Extract the (x, y) coordinate from the center of the cell holding the provided text.  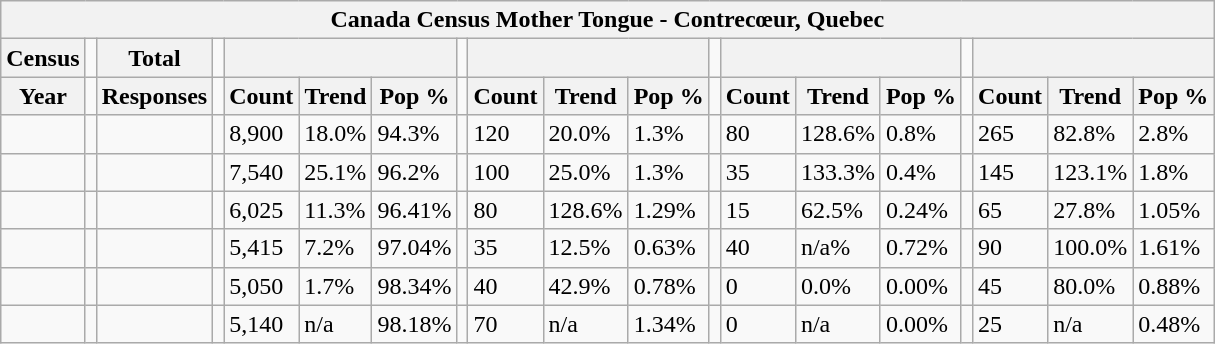
Canada Census Mother Tongue - Contrecœur, Quebec (608, 20)
20.0% (586, 134)
98.34% (414, 286)
11.3% (336, 210)
25.1% (336, 172)
25.0% (586, 172)
12.5% (586, 248)
0.8% (920, 134)
Responses (154, 96)
25 (1010, 324)
94.3% (414, 134)
62.5% (838, 210)
65 (1010, 210)
265 (1010, 134)
1.61% (1174, 248)
0.24% (920, 210)
18.0% (336, 134)
90 (1010, 248)
15 (758, 210)
2.8% (1174, 134)
96.2% (414, 172)
Year (43, 96)
7,540 (262, 172)
27.8% (1090, 210)
123.1% (1090, 172)
1.05% (1174, 210)
Census (43, 58)
5,415 (262, 248)
0.0% (838, 286)
1.8% (1174, 172)
Total (154, 58)
n/a% (838, 248)
42.9% (586, 286)
133.3% (838, 172)
100 (506, 172)
100.0% (1090, 248)
96.41% (414, 210)
1.34% (668, 324)
0.72% (920, 248)
7.2% (336, 248)
45 (1010, 286)
0.63% (668, 248)
145 (1010, 172)
5,140 (262, 324)
0.48% (1174, 324)
0.78% (668, 286)
82.8% (1090, 134)
8,900 (262, 134)
97.04% (414, 248)
1.29% (668, 210)
1.7% (336, 286)
0.88% (1174, 286)
70 (506, 324)
5,050 (262, 286)
120 (506, 134)
98.18% (414, 324)
80.0% (1090, 286)
0.4% (920, 172)
6,025 (262, 210)
